Provide the (x, y) coordinate of the cell's center where the given text is located.  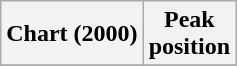
Peak position (189, 34)
Chart (2000) (72, 34)
